Search for the cell housing the specified text and yield its (x, y) center coordinate. 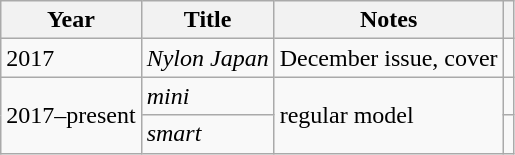
smart (208, 134)
2017–present (71, 115)
Notes (388, 20)
December issue, cover (388, 58)
Title (208, 20)
regular model (388, 115)
Year (71, 20)
2017 (71, 58)
mini (208, 96)
Nylon Japan (208, 58)
